Locate the cell with the specified text and output its (X, Y) center coordinate. 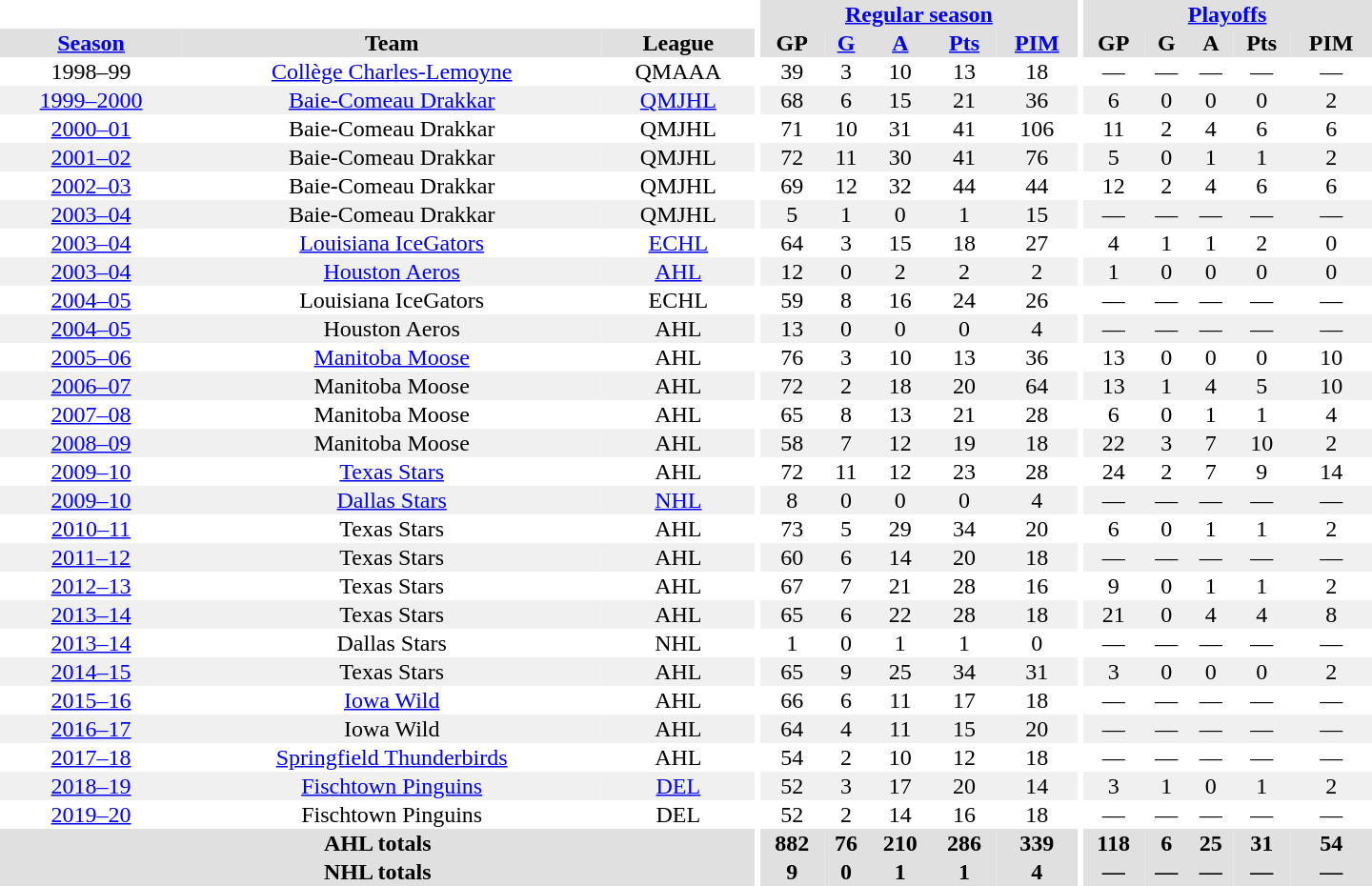
2005–06 (91, 357)
Springfield Thunderbirds (392, 757)
39 (793, 71)
67 (793, 586)
Team (392, 43)
59 (793, 300)
32 (899, 186)
Playoffs (1227, 14)
2001–02 (91, 157)
68 (793, 100)
69 (793, 186)
71 (793, 129)
1999–2000 (91, 100)
1998–99 (91, 71)
League (678, 43)
Season (91, 43)
118 (1113, 843)
2016–17 (91, 729)
2006–07 (91, 386)
882 (793, 843)
2007–08 (91, 414)
QMAAA (678, 71)
73 (793, 529)
AHL totals (377, 843)
2015–16 (91, 700)
106 (1038, 129)
2008–09 (91, 443)
2012–13 (91, 586)
19 (964, 443)
2002–03 (91, 186)
2014–15 (91, 672)
66 (793, 700)
60 (793, 557)
2000–01 (91, 129)
Regular season (918, 14)
339 (1038, 843)
2017–18 (91, 757)
Collège Charles-Lemoyne (392, 71)
23 (964, 472)
27 (1038, 243)
29 (899, 529)
210 (899, 843)
NHL totals (377, 872)
58 (793, 443)
2010–11 (91, 529)
2011–12 (91, 557)
30 (899, 157)
2018–19 (91, 786)
26 (1038, 300)
286 (964, 843)
2019–20 (91, 815)
